Search for the cell housing the specified text and yield its [X, Y] center coordinate. 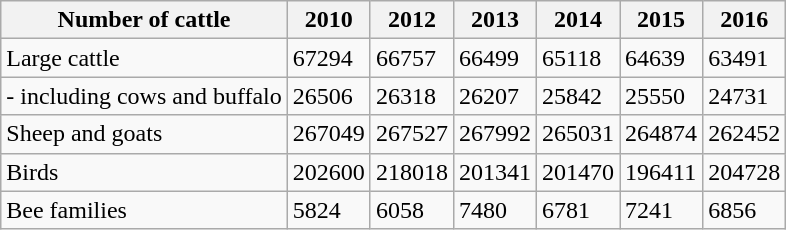
6856 [744, 210]
Bee families [144, 210]
24731 [744, 96]
6058 [412, 210]
201341 [494, 172]
201470 [578, 172]
267992 [494, 134]
267527 [412, 134]
26318 [412, 96]
Number of cattle [144, 20]
Sheep and goats [144, 134]
- including cows and buffalo [144, 96]
196411 [662, 172]
63491 [744, 58]
202600 [328, 172]
67294 [328, 58]
2013 [494, 20]
2016 [744, 20]
6781 [578, 210]
65118 [578, 58]
26207 [494, 96]
66499 [494, 58]
7480 [494, 210]
204728 [744, 172]
66757 [412, 58]
25842 [578, 96]
262452 [744, 134]
7241 [662, 210]
267049 [328, 134]
2012 [412, 20]
5824 [328, 210]
265031 [578, 134]
64639 [662, 58]
2010 [328, 20]
2015 [662, 20]
218018 [412, 172]
2014 [578, 20]
Birds [144, 172]
25550 [662, 96]
26506 [328, 96]
264874 [662, 134]
Large cattle [144, 58]
